Determine the [x, y] coordinate at the center of the cell enclosing the given text.  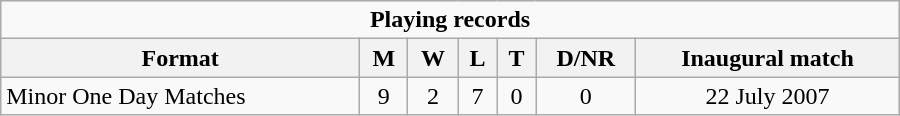
Format [180, 58]
Playing records [450, 20]
L [478, 58]
W [433, 58]
M [384, 58]
Minor One Day Matches [180, 96]
9 [384, 96]
Inaugural match [768, 58]
D/NR [586, 58]
22 July 2007 [768, 96]
7 [478, 96]
T [516, 58]
2 [433, 96]
